Locate the cell with the specified text and output its (X, Y) center coordinate. 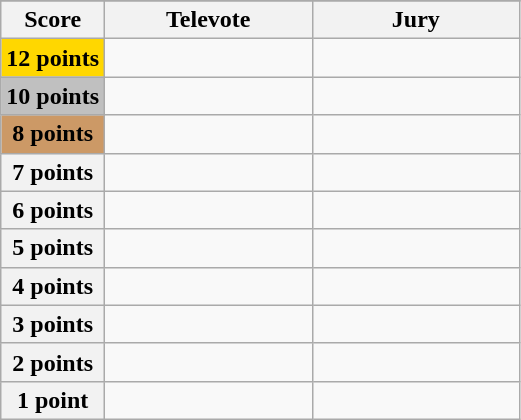
10 points (53, 96)
1 point (53, 400)
7 points (53, 172)
5 points (53, 248)
Score (53, 20)
Jury (416, 20)
3 points (53, 324)
Televote (209, 20)
8 points (53, 134)
2 points (53, 362)
12 points (53, 58)
4 points (53, 286)
6 points (53, 210)
